Return [X, Y] of the center of cell containing provided text 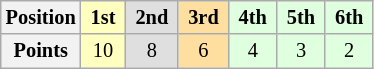
6 [203, 51]
2nd [152, 17]
2 [349, 51]
8 [152, 51]
5th [301, 17]
3rd [203, 17]
Points [41, 51]
3 [301, 51]
6th [349, 17]
1st [104, 17]
Position [41, 17]
4th [253, 17]
4 [253, 51]
10 [104, 51]
